Extract the [x, y] coordinate from the center of the cell holding the provided text.  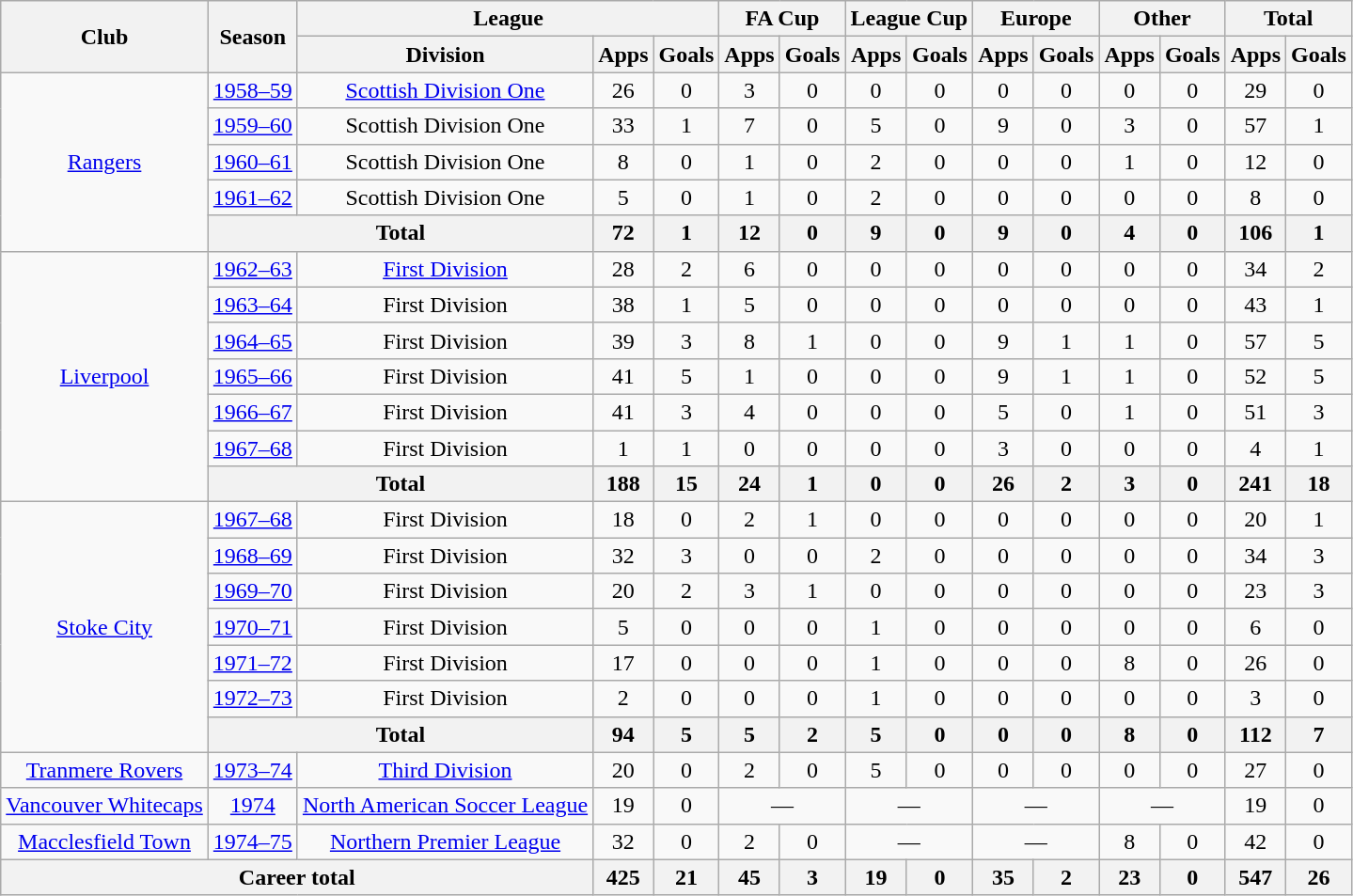
Rangers [105, 162]
35 [1003, 877]
15 [686, 484]
1971–72 [252, 663]
1972–73 [252, 699]
43 [1255, 305]
Macclesfield Town [105, 841]
72 [623, 233]
28 [623, 269]
Season [252, 37]
52 [1255, 376]
1973–74 [252, 770]
21 [686, 877]
League [508, 19]
106 [1255, 233]
1964–65 [252, 340]
Division [445, 55]
1962–63 [252, 269]
17 [623, 663]
Career total [297, 877]
North American Soccer League [445, 806]
1965–66 [252, 376]
94 [623, 734]
1969–70 [252, 591]
42 [1255, 841]
1974–75 [252, 841]
Club [105, 37]
33 [623, 126]
Tranmere Rovers [105, 770]
24 [749, 484]
Third Division [445, 770]
Liverpool [105, 376]
39 [623, 340]
29 [1255, 90]
241 [1255, 484]
38 [623, 305]
1970–71 [252, 627]
1966–67 [252, 412]
1961–62 [252, 197]
1958–59 [252, 90]
1960–61 [252, 162]
Vancouver Whitecaps [105, 806]
112 [1255, 734]
League Cup [909, 19]
51 [1255, 412]
1968–69 [252, 556]
425 [623, 877]
27 [1255, 770]
547 [1255, 877]
FA Cup [782, 19]
1959–60 [252, 126]
1974 [252, 806]
Northern Premier League [445, 841]
188 [623, 484]
Other [1162, 19]
Europe [1036, 19]
1963–64 [252, 305]
45 [749, 877]
Stoke City [105, 627]
